Scan for the cell matching the given text and deliver its [X, Y] coordinate at center. 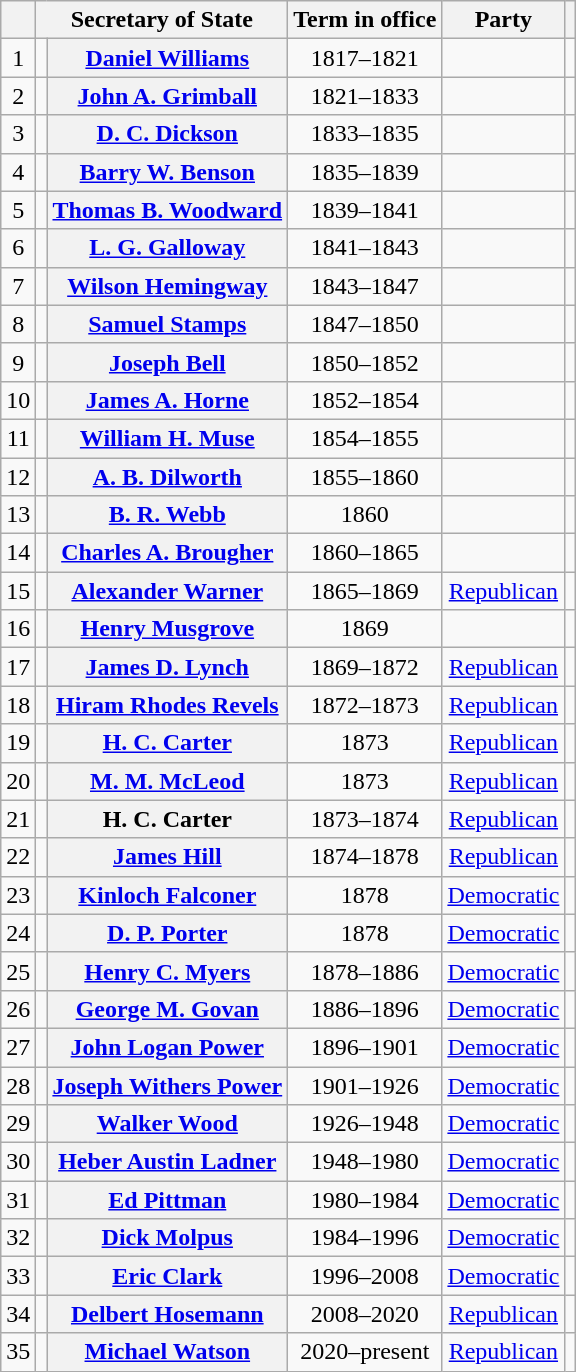
31 [18, 1200]
1850–1852 [365, 362]
Dick Molpus [168, 1238]
1948–1980 [365, 1162]
L. G. Galloway [168, 248]
15 [18, 591]
28 [18, 1085]
24 [18, 933]
26 [18, 1009]
Charles A. Brougher [168, 553]
1873–1874 [365, 819]
1860–1865 [365, 553]
Party [504, 20]
1855–1860 [365, 477]
B. R. Webb [168, 515]
1896–1901 [365, 1047]
20 [18, 781]
1886–1896 [365, 1009]
Hiram Rhodes Revels [168, 705]
19 [18, 743]
21 [18, 819]
6 [18, 248]
A. B. Dilworth [168, 477]
2008–2020 [365, 1314]
1852–1854 [365, 400]
1833–1835 [365, 134]
1854–1855 [365, 438]
18 [18, 705]
3 [18, 134]
25 [18, 971]
35 [18, 1352]
Henry Musgrove [168, 629]
32 [18, 1238]
34 [18, 1314]
Joseph Withers Power [168, 1085]
1926–1948 [365, 1124]
5 [18, 210]
1872–1873 [365, 705]
8 [18, 324]
33 [18, 1276]
4 [18, 172]
14 [18, 553]
27 [18, 1047]
17 [18, 667]
9 [18, 362]
30 [18, 1162]
John Logan Power [168, 1047]
Barry W. Benson [168, 172]
10 [18, 400]
Kinloch Falconer [168, 895]
2020–present [365, 1352]
1874–1878 [365, 857]
M. M. McLeod [168, 781]
23 [18, 895]
1817–1821 [365, 58]
12 [18, 477]
1984–1996 [365, 1238]
1843–1847 [365, 286]
1847–1850 [365, 324]
John A. Grimball [168, 96]
16 [18, 629]
1980–1984 [365, 1200]
1 [18, 58]
William H. Muse [168, 438]
James D. Lynch [168, 667]
Wilson Hemingway [168, 286]
1996–2008 [365, 1276]
James Hill [168, 857]
1841–1843 [365, 248]
George M. Govan [168, 1009]
Samuel Stamps [168, 324]
1835–1839 [365, 172]
1878–1886 [365, 971]
22 [18, 857]
Delbert Hosemann [168, 1314]
James A. Horne [168, 400]
Term in office [365, 20]
1839–1841 [365, 210]
Secretary of State [162, 20]
Walker Wood [168, 1124]
Michael Watson [168, 1352]
13 [18, 515]
Heber Austin Ladner [168, 1162]
Alexander Warner [168, 591]
1869 [365, 629]
Ed Pittman [168, 1200]
1901–1926 [365, 1085]
1821–1833 [365, 96]
D. C. Dickson [168, 134]
1860 [365, 515]
Thomas B. Woodward [168, 210]
Eric Clark [168, 1276]
Joseph Bell [168, 362]
2 [18, 96]
1865–1869 [365, 591]
11 [18, 438]
1869–1872 [365, 667]
D. P. Porter [168, 933]
7 [18, 286]
Henry C. Myers [168, 971]
Daniel Williams [168, 58]
29 [18, 1124]
